Find where the given text appears and provide that cell's center as (x, y) coordinate. 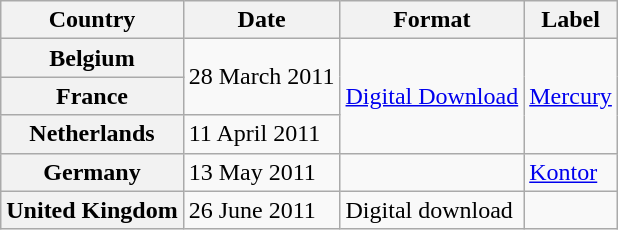
United Kingdom (92, 210)
Label (571, 20)
28 March 2011 (262, 77)
26 June 2011 (262, 210)
Netherlands (92, 134)
Format (432, 20)
Date (262, 20)
Mercury (571, 96)
13 May 2011 (262, 172)
Digital Download (432, 96)
11 April 2011 (262, 134)
Belgium (92, 58)
Digital download (432, 210)
Kontor (571, 172)
Country (92, 20)
France (92, 96)
Germany (92, 172)
